Locate the cell with the specified text and output its [x, y] center coordinate. 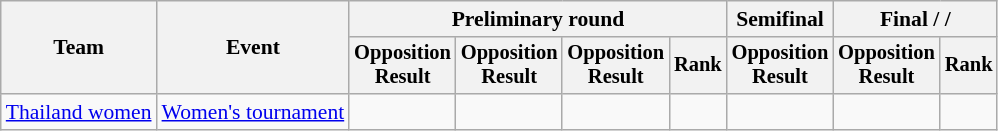
Team [79, 48]
Event [254, 48]
Thailand women [79, 112]
Women's tournament [254, 112]
Preliminary round [538, 19]
Semifinal [780, 19]
Final / / [915, 19]
